Return [X, Y] of the center of cell containing provided text 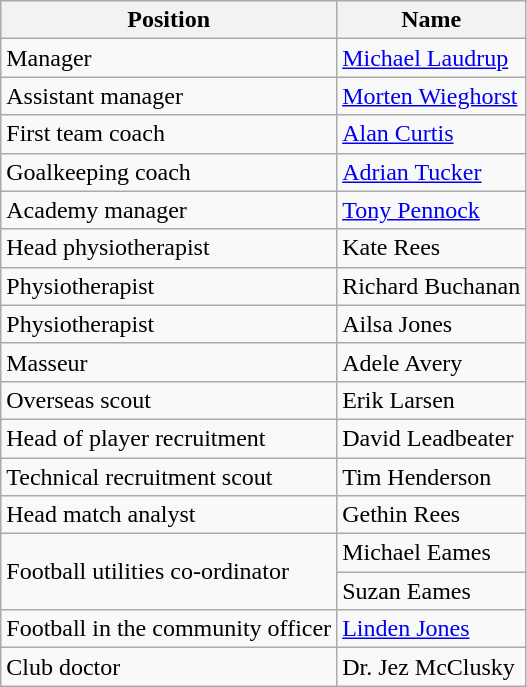
Football in the community officer [169, 629]
Head match analyst [169, 515]
Ailsa Jones [432, 324]
Adele Avery [432, 362]
Kate Rees [432, 248]
Masseur [169, 362]
Overseas scout [169, 400]
Head of player recruitment [169, 438]
First team coach [169, 134]
Dr. Jez McClusky [432, 667]
Suzan Eames [432, 591]
Adrian Tucker [432, 172]
Name [432, 20]
Gethin Rees [432, 515]
Michael Eames [432, 553]
Goalkeeping coach [169, 172]
Alan Curtis [432, 134]
Morten Wieghorst [432, 96]
Head physiotherapist [169, 248]
Football utilities co-ordinator [169, 572]
Club doctor [169, 667]
David Leadbeater [432, 438]
Tim Henderson [432, 477]
Erik Larsen [432, 400]
Position [169, 20]
Technical recruitment scout [169, 477]
Tony Pennock [432, 210]
Michael Laudrup [432, 58]
Assistant manager [169, 96]
Manager [169, 58]
Linden Jones [432, 629]
Richard Buchanan [432, 286]
Academy manager [169, 210]
